Scan for the cell matching the given text and deliver its (x, y) coordinate at center. 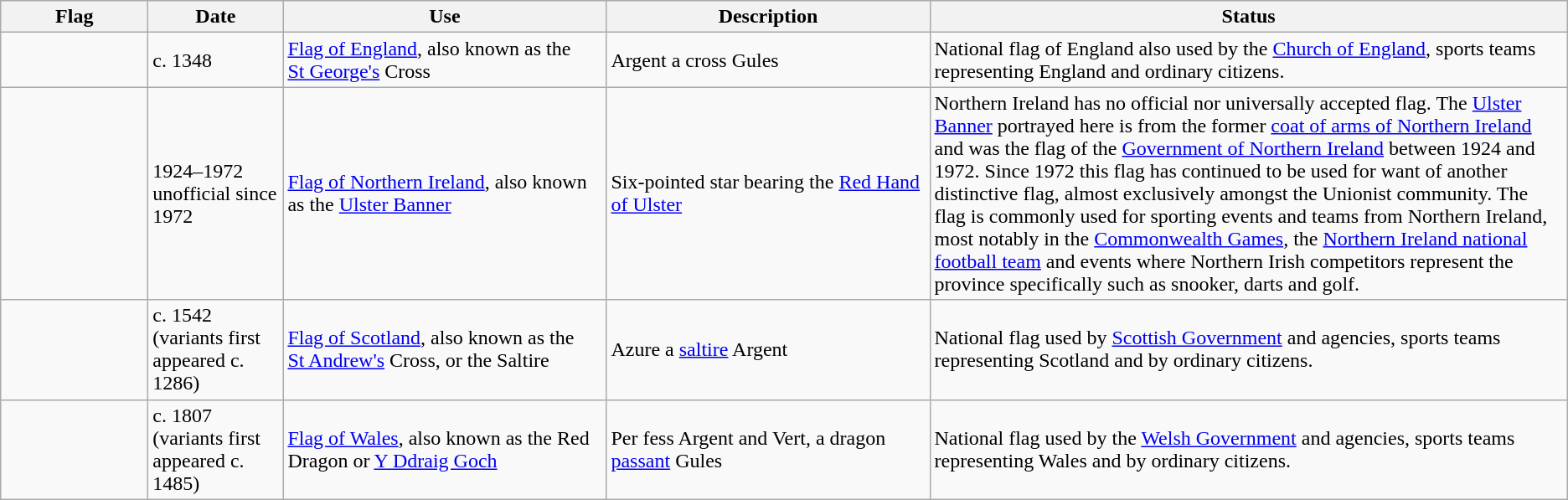
National flag used by the Welsh Government and agencies, sports teams representing Wales and by ordinary citizens. (1248, 449)
c. 1807(variants first appeared c. 1485) (216, 449)
Azure a saltire Argent (768, 350)
c. 1542(variants first appeared c. 1286) (216, 350)
Date (216, 17)
1924–1972unofficial since 1972 (216, 193)
Flag of England, also known as the St George's Cross (445, 60)
National flag of England also used by the Church of England, sports teams representing England and ordinary citizens. (1248, 60)
National flag used by Scottish Government and agencies, sports teams representing Scotland and by ordinary citizens. (1248, 350)
Status (1248, 17)
Flag of Wales, also known as the Red Dragon or Y Ddraig Goch (445, 449)
Flag (75, 17)
c. 1348 (216, 60)
Flag of Northern Ireland, also known as the Ulster Banner (445, 193)
Per fess Argent and Vert, a dragon passant Gules (768, 449)
Flag of Scotland, also known as the St Andrew's Cross, or the Saltire (445, 350)
Six-pointed star bearing the Red Hand of Ulster (768, 193)
Use (445, 17)
Argent a cross Gules (768, 60)
Description (768, 17)
